Identify which cell holds the provided text, then report its (X, Y) central coordinate. 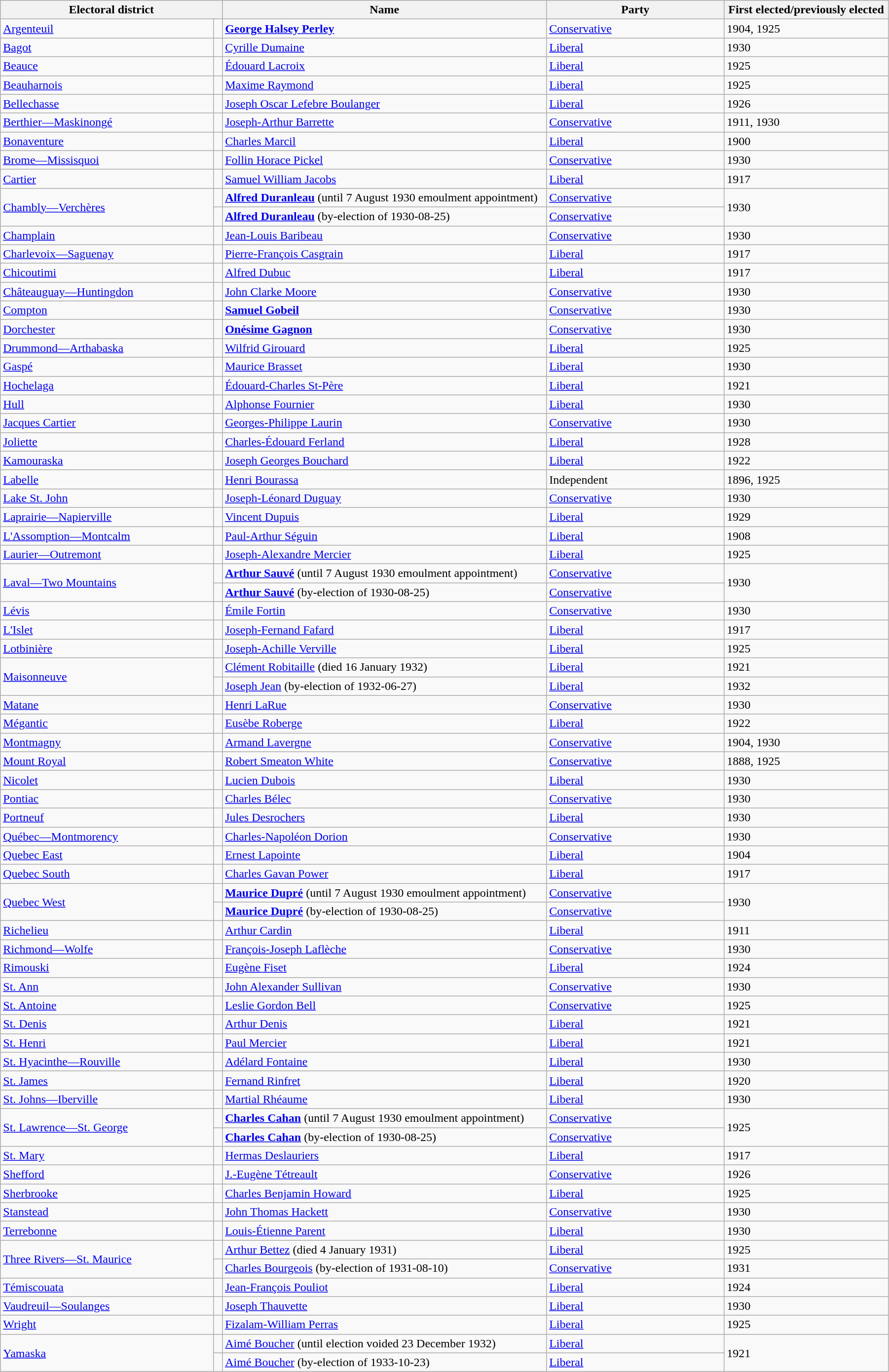
Châteauguay—Huntingdon (107, 292)
Eugène Fiset (385, 968)
John Thomas Hackett (385, 1212)
Alphonse Fournier (385, 404)
Champlain (107, 235)
Independent (635, 479)
Maurice Dupré (by-election of 1930-08-25) (385, 912)
Matane (107, 705)
Maurice Dupré (until 7 August 1930 emoulment appointment) (385, 893)
Eusèbe Roberge (385, 724)
Kamouraska (107, 460)
Jean-Louis Baribeau (385, 235)
Samuel William Jacobs (385, 179)
Mégantic (107, 724)
Drummond—Arthabaska (107, 348)
1911 (806, 930)
St. Antoine (107, 1005)
Beauce (107, 66)
Québec—Montmorency (107, 837)
1928 (806, 442)
Aimé Boucher (by-election of 1933-10-23) (385, 1362)
St. Mary (107, 1156)
Joseph-Alexandre Mercier (385, 555)
Terrebonne (107, 1231)
Shefford (107, 1175)
Dorchester (107, 329)
Armand Lavergne (385, 742)
Onésime Gagnon (385, 329)
Joseph-Achille Verville (385, 648)
Alfred Duranleau (until 7 August 1930 emoulment appointment) (385, 197)
George Halsey Perley (385, 29)
1900 (806, 141)
Chicoutimi (107, 273)
St. Lawrence—St. George (107, 1127)
Nicolet (107, 780)
Electoral district (111, 10)
Hochelaga (107, 385)
Jean-François Pouliot (385, 1287)
Joseph-Arthur Barrette (385, 122)
Compton (107, 310)
Alfred Duranleau (by-election of 1930-08-25) (385, 216)
John Alexander Sullivan (385, 987)
Arthur Bettez (died 4 January 1931) (385, 1250)
Laval—Two Mountains (107, 583)
Alfred Dubuc (385, 273)
Jules Desrochers (385, 817)
Pierre-François Casgrain (385, 254)
Émile Fortin (385, 611)
Stanstead (107, 1212)
Paul Mercier (385, 1043)
Samuel Gobeil (385, 310)
St. Ann (107, 987)
Pontiac (107, 799)
Argenteuil (107, 29)
Charles Cahan (until 7 August 1930 emoulment appointment) (385, 1118)
1896, 1925 (806, 479)
Louis-Étienne Parent (385, 1231)
Arthur Sauvé (by-election of 1930-08-25) (385, 592)
Quebec South (107, 874)
Henri LaRue (385, 705)
Cyrille Dumaine (385, 47)
1932 (806, 686)
Charles Gavan Power (385, 874)
1904, 1930 (806, 742)
Fizalam-William Perras (385, 1325)
John Clarke Moore (385, 292)
St. Denis (107, 1024)
Three Rivers—St. Maurice (107, 1259)
Follin Horace Pickel (385, 160)
Charles Benjamin Howard (385, 1193)
Wilfrid Girouard (385, 348)
Georges-Philippe Laurin (385, 423)
Rimouski (107, 968)
Joliette (107, 442)
St. Johns—Iberville (107, 1099)
Henri Bourassa (385, 479)
Joseph-Léonard Duguay (385, 498)
Montmagny (107, 742)
St. James (107, 1080)
Charles Cahan (by-election of 1930-08-25) (385, 1137)
1931 (806, 1268)
Robert Smeaton White (385, 761)
Lucien Dubois (385, 780)
1929 (806, 517)
1911, 1930 (806, 122)
1904 (806, 855)
Aimé Boucher (until election voided 23 December 1932) (385, 1343)
Quebec West (107, 902)
Joseph-Fernand Fafard (385, 630)
Martial Rhéaume (385, 1099)
Gaspé (107, 367)
François-Joseph Laflèche (385, 949)
Portneuf (107, 817)
Ernest Lapointe (385, 855)
Party (635, 10)
1920 (806, 1080)
Lévis (107, 611)
Charles-Napoléon Dorion (385, 837)
Arthur Cardin (385, 930)
Quebec East (107, 855)
Charles Bourgeois (by-election of 1931-08-10) (385, 1268)
1888, 1925 (806, 761)
Témiscouata (107, 1287)
1908 (806, 535)
Bonaventure (107, 141)
Joseph Jean (by-election of 1932-06-27) (385, 686)
Wright (107, 1325)
Name (385, 10)
Hull (107, 404)
Richelieu (107, 930)
Chambly—Verchères (107, 207)
Joseph Georges Bouchard (385, 460)
Maurice Brasset (385, 367)
J.-Eugène Tétreault (385, 1175)
Mount Royal (107, 761)
Fernand Rinfret (385, 1080)
Leslie Gordon Bell (385, 1005)
Laprairie—Napierville (107, 517)
Richmond—Wolfe (107, 949)
Joseph Oscar Lefebre Boulanger (385, 104)
Jacques Cartier (107, 423)
Édouard-Charles St-Père (385, 385)
Bagot (107, 47)
Clément Robitaille (died 16 January 1932) (385, 667)
Arthur Denis (385, 1024)
Berthier—Maskinongé (107, 122)
Beauharnois (107, 85)
Sherbrooke (107, 1193)
St. Henri (107, 1043)
Lotbinière (107, 648)
Édouard Lacroix (385, 66)
Maxime Raymond (385, 85)
Maisonneuve (107, 677)
Joseph Thauvette (385, 1306)
Lake St. John (107, 498)
Paul-Arthur Séguin (385, 535)
Labelle (107, 479)
Charles Bélec (385, 799)
Vaudreuil—Soulanges (107, 1306)
Laurier—Outremont (107, 555)
Charles-Édouard Ferland (385, 442)
Charlevoix—Saguenay (107, 254)
Vincent Dupuis (385, 517)
St. Hyacinthe—Rouville (107, 1062)
Arthur Sauvé (until 7 August 1930 emoulment appointment) (385, 573)
Bellechasse (107, 104)
Charles Marcil (385, 141)
1904, 1925 (806, 29)
Hermas Deslauriers (385, 1156)
Cartier (107, 179)
Brome—Missisquoi (107, 160)
L'Assomption—Montcalm (107, 535)
Adélard Fontaine (385, 1062)
First elected/previously elected (806, 10)
L'Islet (107, 630)
Yamaska (107, 1353)
